Search for the cell housing the specified text and yield its (X, Y) center coordinate. 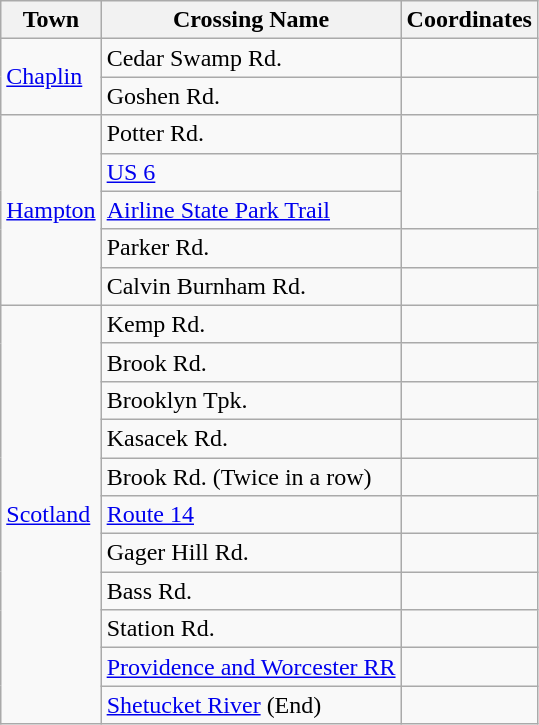
Bass Rd. (251, 591)
Brooklyn Tpk. (251, 400)
Potter Rd. (251, 134)
Brook Rd. (251, 362)
Scotland (51, 514)
Brook Rd. (Twice in a row) (251, 477)
Route 14 (251, 515)
Airline State Park Trail (251, 210)
Calvin Burnham Rd. (251, 286)
Kasacek Rd. (251, 438)
Town (51, 20)
US 6 (251, 172)
Goshen Rd. (251, 96)
Providence and Worcester RR (251, 667)
Gager Hill Rd. (251, 553)
Shetucket River (End) (251, 705)
Chaplin (51, 77)
Crossing Name (251, 20)
Hampton (51, 210)
Cedar Swamp Rd. (251, 58)
Coordinates (469, 20)
Station Rd. (251, 629)
Parker Rd. (251, 248)
Kemp Rd. (251, 324)
